Determine the [X, Y] coordinate at the center of the cell enclosing the given text.  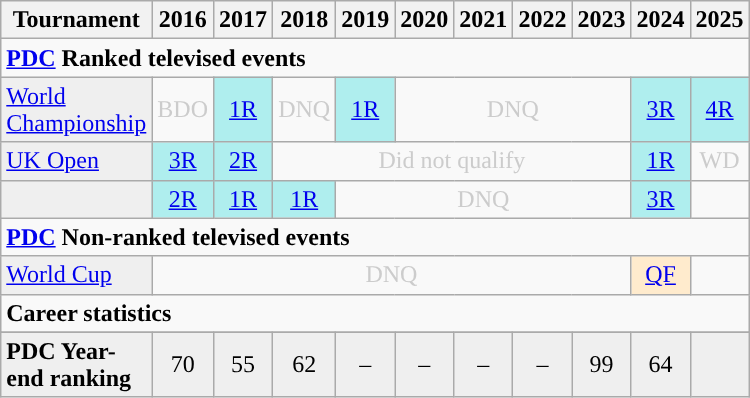
UK Open [76, 161]
64 [660, 364]
PDC Non-ranked televised events [375, 237]
2025 [720, 20]
QF [660, 275]
2024 [660, 20]
World Cup [76, 275]
WD [720, 161]
PDC Ranked televised events [375, 58]
2023 [602, 20]
2020 [424, 20]
World Championship [76, 110]
2019 [366, 20]
2021 [484, 20]
Did not qualify [452, 161]
2022 [542, 20]
2018 [304, 20]
62 [304, 364]
2017 [244, 20]
55 [244, 364]
Career statistics [375, 313]
99 [602, 364]
2016 [183, 20]
PDC Year-end ranking [76, 364]
BDO [183, 110]
4R [720, 110]
70 [183, 364]
Tournament [76, 20]
